Determine the (X, Y) coordinate at the center of the cell enclosing the given text.  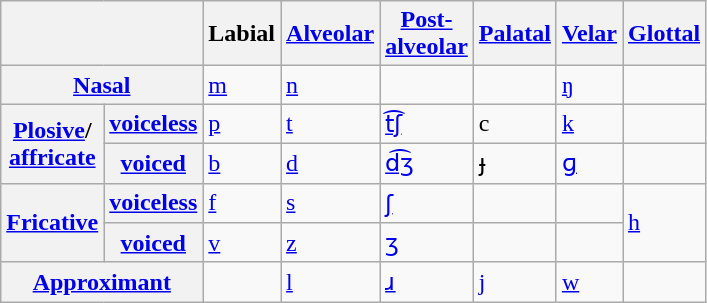
Nasal (102, 85)
l (330, 282)
ʒ (427, 243)
ɟ (514, 163)
w (589, 282)
Glottal (664, 34)
Plosive/affricate (52, 144)
Palatal (514, 34)
Fricative (52, 222)
Velar (589, 34)
t (330, 124)
ɡ (589, 163)
f (242, 203)
b (242, 163)
ɹ (427, 282)
c (514, 124)
z (330, 243)
n (330, 85)
Labial (242, 34)
Post-alveolar (427, 34)
ʃ (427, 203)
v (242, 243)
Approximant (102, 282)
t͡ʃ (427, 124)
m (242, 85)
h (664, 222)
ŋ (589, 85)
d (330, 163)
Alveolar (330, 34)
s (330, 203)
j (514, 282)
d͡ʒ (427, 163)
k (589, 124)
p (242, 124)
